Scan for the cell matching the given text and deliver its [X, Y] coordinate at center. 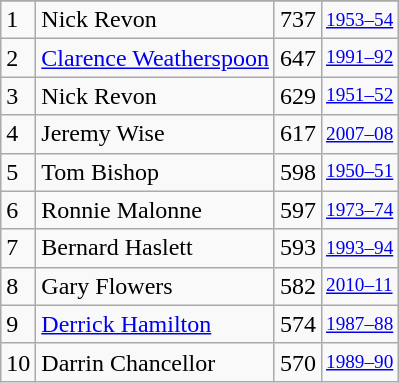
617 [298, 134]
574 [298, 324]
1950–51 [359, 172]
1973–74 [359, 210]
1951–52 [359, 96]
9 [18, 324]
582 [298, 286]
1953–54 [359, 20]
Clarence Weatherspoon [156, 58]
6 [18, 210]
Darrin Chancellor [156, 362]
570 [298, 362]
Ronnie Malonne [156, 210]
Gary Flowers [156, 286]
597 [298, 210]
1989–90 [359, 362]
593 [298, 248]
1993–94 [359, 248]
598 [298, 172]
737 [298, 20]
8 [18, 286]
Derrick Hamilton [156, 324]
647 [298, 58]
629 [298, 96]
3 [18, 96]
2007–08 [359, 134]
2 [18, 58]
7 [18, 248]
Tom Bishop [156, 172]
2010–11 [359, 286]
1991–92 [359, 58]
10 [18, 362]
Jeremy Wise [156, 134]
4 [18, 134]
1 [18, 20]
Bernard Haslett [156, 248]
5 [18, 172]
1987–88 [359, 324]
